Pinpoint the cell where the given text exists, returning its (X, Y) midpoint coordinate. 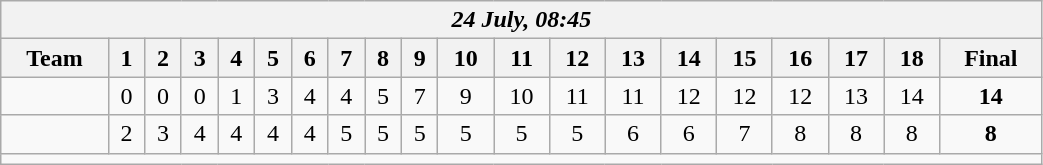
16 (800, 58)
18 (912, 58)
17 (856, 58)
24 July, 08:45 (522, 20)
Final (991, 58)
Team (54, 58)
15 (745, 58)
